Return [x, y] of the center of cell containing provided text 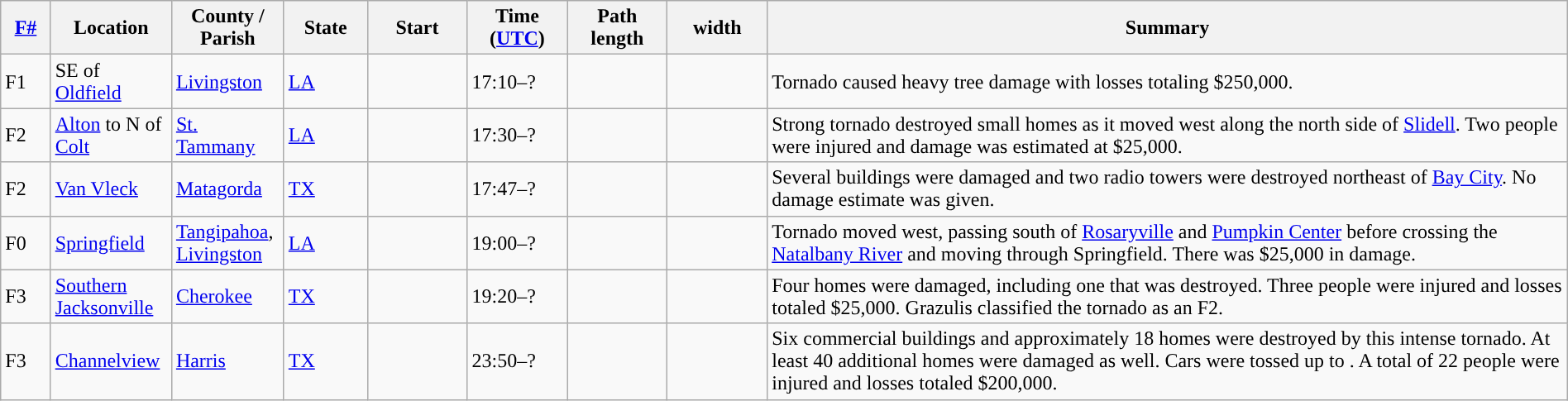
Southern Jacksonville [111, 296]
Channelview [111, 361]
Strong tornado destroyed small homes as it moved west along the north side of Slidell. Two people were injured and damage was estimated at $25,000. [1168, 136]
17:30–? [518, 136]
Cherokee [227, 296]
Start [417, 28]
17:10–? [518, 81]
Van Vleck [111, 189]
Livingston [227, 81]
Several buildings were damaged and two radio towers were destroyed northeast of Bay City. No damage estimate was given. [1168, 189]
Location [111, 28]
23:50–? [518, 361]
width [718, 28]
Tornado caused heavy tree damage with losses totaling $250,000. [1168, 81]
Time (UTC) [518, 28]
F0 [26, 243]
State [326, 28]
19:20–? [518, 296]
Tangipahoa, Livingston [227, 243]
Summary [1168, 28]
Path length [617, 28]
SE of Oldfield [111, 81]
17:47–? [518, 189]
County / Parish [227, 28]
Matagorda [227, 189]
19:00–? [518, 243]
St. Tammany [227, 136]
Alton to N of Colt [111, 136]
F1 [26, 81]
Springfield [111, 243]
F# [26, 28]
Harris [227, 361]
